Pinpoint the cell where the given text exists, returning its (X, Y) midpoint coordinate. 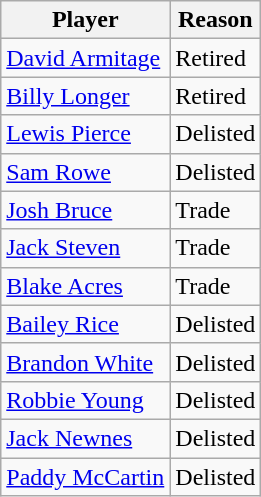
Brandon White (86, 362)
David Armitage (86, 58)
Josh Bruce (86, 210)
Blake Acres (86, 286)
Jack Newnes (86, 438)
Billy Longer (86, 96)
Paddy McCartin (86, 477)
Player (86, 20)
Robbie Young (86, 400)
Sam Rowe (86, 172)
Lewis Pierce (86, 134)
Reason (216, 20)
Bailey Rice (86, 324)
Jack Steven (86, 248)
